Scan for the cell matching the given text and deliver its (x, y) coordinate at center. 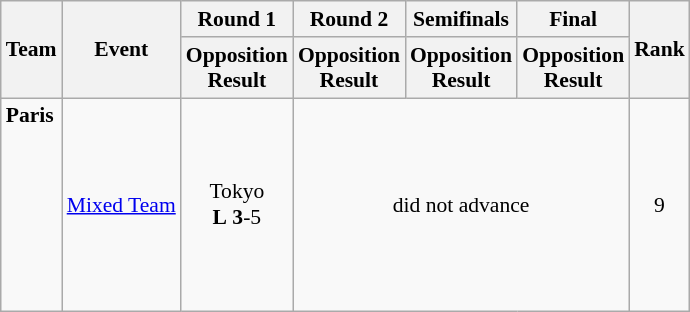
Round 1 (237, 19)
Paris (32, 205)
Event (122, 50)
Round 2 (349, 19)
Semifinals (461, 19)
Mixed Team (122, 205)
Tokyo L 3-5 (237, 205)
Rank (660, 50)
did not advance (461, 205)
Final (573, 19)
9 (660, 205)
Team (32, 50)
